Return the [X, Y] coordinate for the center point of the cell that contains the specified text.  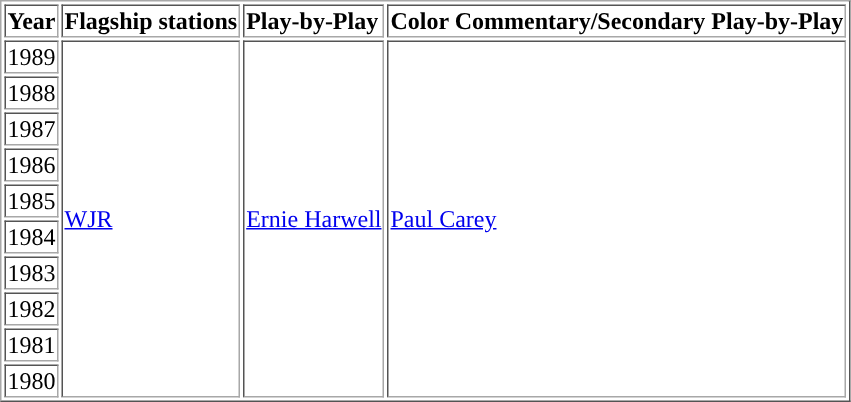
1988 [31, 92]
1981 [31, 344]
Color Commentary/Secondary Play-by-Play [616, 20]
1986 [31, 164]
1984 [31, 236]
Flagship stations [152, 20]
Play-by-Play [314, 20]
1982 [31, 308]
1985 [31, 200]
Paul Carey [616, 218]
WJR [152, 218]
1983 [31, 272]
1987 [31, 128]
Ernie Harwell [314, 218]
1989 [31, 56]
Year [31, 20]
1980 [31, 380]
